Provide the [x, y] coordinate of the cell's center where the given text is located.  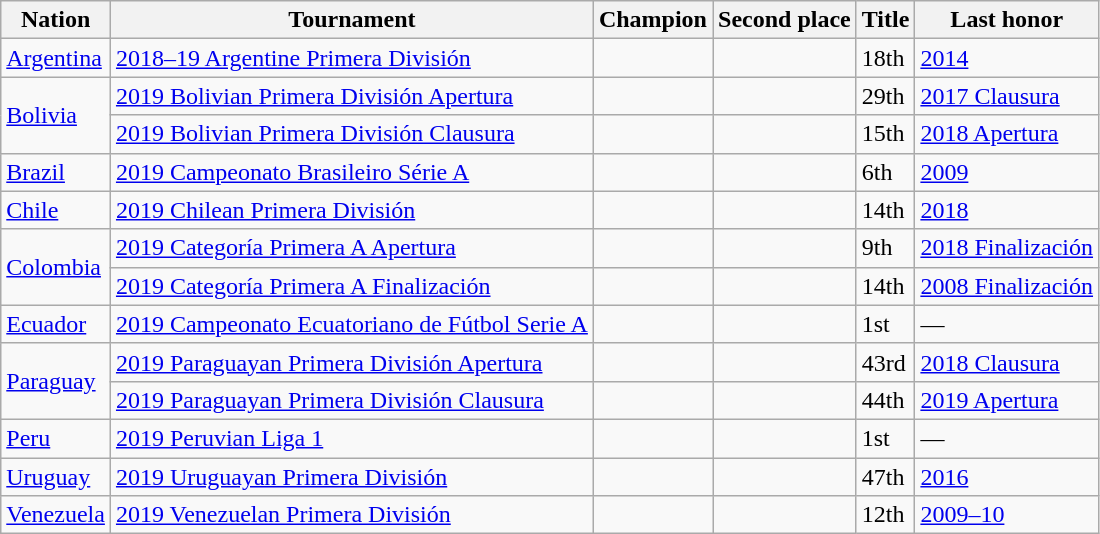
18th [886, 58]
2019 Paraguayan Primera División Clausura [352, 400]
47th [886, 477]
6th [886, 172]
2018 Finalización [1007, 248]
Brazil [56, 172]
Peru [56, 438]
Ecuador [56, 324]
Bolivia [56, 115]
2019 Bolivian Primera División Apertura [352, 96]
2019 Apertura [1007, 400]
2019 Paraguayan Primera División Apertura [352, 362]
43rd [886, 362]
2019 Uruguayan Primera División [352, 477]
2019 Campeonato Ecuatoriano de Fútbol Serie A [352, 324]
2018 Apertura [1007, 134]
2019 Categoría Primera A Apertura [352, 248]
2008 Finalización [1007, 286]
Tournament [352, 20]
Colombia [56, 267]
Chile [56, 210]
Uruguay [56, 477]
44th [886, 400]
Title [886, 20]
2009–10 [1007, 515]
Champion [652, 20]
2014 [1007, 58]
29th [886, 96]
2019 Peruvian Liga 1 [352, 438]
2019 Campeonato Brasileiro Série A [352, 172]
Second place [784, 20]
2019 Chilean Primera División [352, 210]
2019 Categoría Primera A Finalización [352, 286]
2018–19 Argentine Primera División [352, 58]
9th [886, 248]
2009 [1007, 172]
2018 [1007, 210]
Nation [56, 20]
2018 Clausura [1007, 362]
Venezuela [56, 515]
2019 Bolivian Primera División Clausura [352, 134]
2016 [1007, 477]
2017 Clausura [1007, 96]
12th [886, 515]
Argentina [56, 58]
2019 Venezuelan Primera División [352, 515]
15th [886, 134]
Last honor [1007, 20]
Paraguay [56, 381]
